Return [x, y] of the center of cell containing provided text 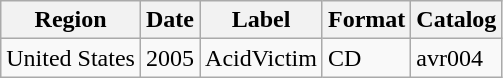
CD [366, 58]
Region [71, 20]
Format [366, 20]
Catalog [456, 20]
2005 [170, 58]
Date [170, 20]
United States [71, 58]
avr004 [456, 58]
AcidVictim [262, 58]
Label [262, 20]
